Identify which cell holds the provided text, then report its [X, Y] central coordinate. 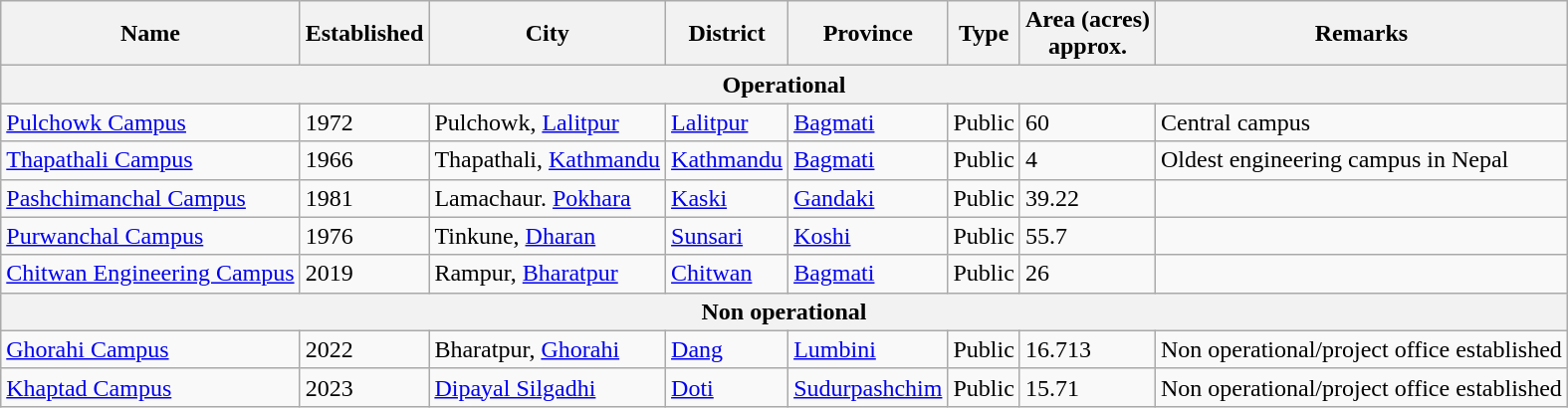
Lumbini [868, 349]
Koshi [868, 236]
Chitwan Engineering Campus [150, 274]
60 [1087, 122]
Province [868, 34]
26 [1087, 274]
1981 [364, 198]
Type [984, 34]
Kaski [727, 198]
Central campus [1362, 122]
Kathmandu [727, 160]
Bharatpur, Ghorahi [548, 349]
Gandaki [868, 198]
Oldest engineering campus in Nepal [1362, 160]
4 [1087, 160]
Remarks [1362, 34]
Thapathali Campus [150, 160]
City [548, 34]
Doti [727, 387]
Chitwan [727, 274]
Non operational [784, 311]
2023 [364, 387]
Pulchowk Campus [150, 122]
55.7 [1087, 236]
Khaptad Campus [150, 387]
Established [364, 34]
District [727, 34]
Purwanchal Campus [150, 236]
2022 [364, 349]
39.22 [1087, 198]
Dipayal Silgadhi [548, 387]
Operational [784, 85]
Ghorahi Campus [150, 349]
Sunsari [727, 236]
1976 [364, 236]
Pashchimanchal Campus [150, 198]
Pulchowk, Lalitpur [548, 122]
16.713 [1087, 349]
Name [150, 34]
Thapathali, Kathmandu [548, 160]
Tinkune, Dharan [548, 236]
Area (acres)approx. [1087, 34]
1966 [364, 160]
Dang [727, 349]
Sudurpashchim [868, 387]
1972 [364, 122]
Lalitpur [727, 122]
15.71 [1087, 387]
2019 [364, 274]
Lamachaur. Pokhara [548, 198]
Rampur, Bharatpur [548, 274]
